Capture the cell that displays the provided text and extract its [x, y] central coordinate. 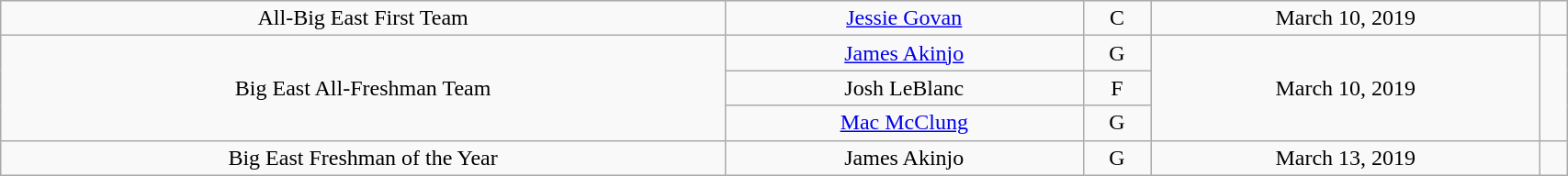
F [1117, 88]
March 13, 2019 [1346, 158]
C [1117, 18]
All-Big East First Team [364, 18]
Big East Freshman of the Year [364, 158]
Mac McClung [904, 123]
Josh LeBlanc [904, 88]
Big East All-Freshman Team [364, 88]
Jessie Govan [904, 18]
